Search for the cell housing the specified text and yield its [x, y] center coordinate. 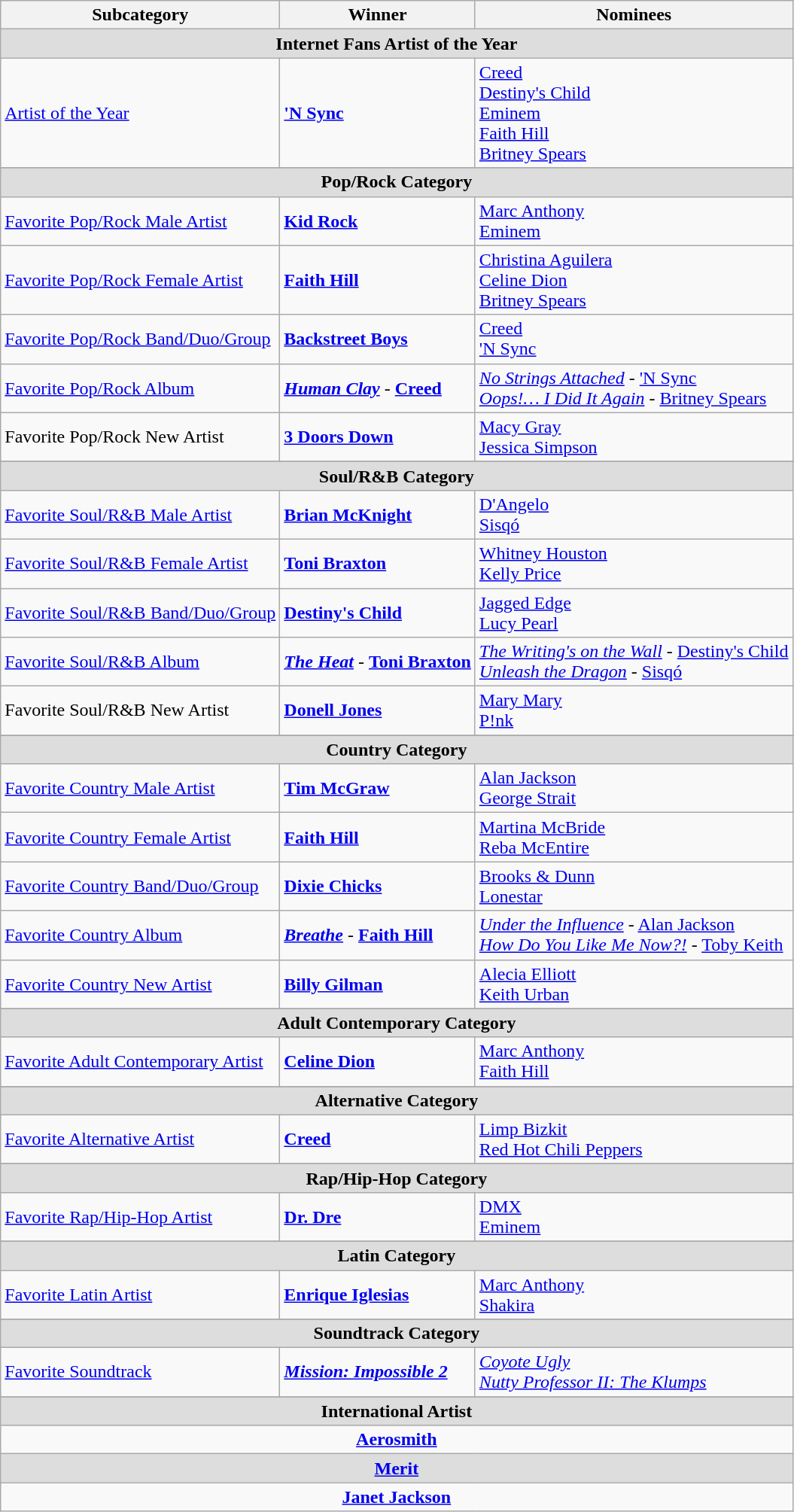
Merit [397, 1468]
Creed Destiny's Child Eminem Faith Hill Britney Spears [634, 113]
Kid Rock [378, 221]
Adult Contemporary Category [397, 1023]
Creed [378, 1139]
Breathe - Faith Hill [378, 935]
Nominees [634, 15]
Favorite Rap/Hip-Hop Artist [140, 1216]
Brooks & Dunn Lonestar [634, 887]
DMX Eminem [634, 1216]
Creed 'N Sync [634, 339]
Rap/Hip-Hop Category [397, 1178]
Country Category [397, 750]
Human Clay - Creed [378, 388]
Favorite Pop/Rock Male Artist [140, 221]
Favorite Pop/Rock Album [140, 388]
Favorite Country New Artist [140, 984]
Under the Influence - Alan Jackson How Do You Like Me Now?! - Toby Keith [634, 935]
Tim McGraw [378, 789]
Mary Mary P!nk [634, 710]
The Heat - Toni Braxton [378, 662]
Aerosmith [397, 1440]
Favorite Soul/R&B Female Artist [140, 563]
Favorite Pop/Rock Band/Duo/Group [140, 339]
Favorite Alternative Artist [140, 1139]
Favorite Soul/R&B Album [140, 662]
Christina Aguilera Celine Dion Britney Spears [634, 280]
Martina McBride Reba McEntire [634, 837]
Marc Anthony Shakira [634, 1294]
Latin Category [397, 1255]
'N Sync [378, 113]
Favorite Soul/R&B Band/Duo/Group [140, 613]
Coyote Ugly Nutty Professor II: The Klumps [634, 1373]
International Artist [397, 1411]
Internet Fans Artist of the Year [397, 44]
Alternative Category [397, 1100]
Favorite Country Album [140, 935]
Destiny's Child [378, 613]
Favorite Soul/R&B Male Artist [140, 515]
Favorite Adult Contemporary Artist [140, 1061]
No Strings Attached - 'N Sync Oops!… I Did It Again - Britney Spears [634, 388]
Toni Braxton [378, 563]
Pop/Rock Category [397, 182]
Favorite Pop/Rock Female Artist [140, 280]
Soul/R&B Category [397, 476]
Jagged Edge Lucy Pearl [634, 613]
Enrique Iglesias [378, 1294]
Macy Gray Jessica Simpson [634, 437]
Favorite Pop/Rock New Artist [140, 437]
Dr. Dre [378, 1216]
Marc Anthony Faith Hill [634, 1061]
Billy Gilman [378, 984]
Alan Jackson George Strait [634, 789]
Dixie Chicks [378, 887]
Backstreet Boys [378, 339]
Janet Jackson [397, 1497]
Favorite Soul/R&B New Artist [140, 710]
Winner [378, 15]
Mission: Impossible 2 [378, 1373]
Soundtrack Category [397, 1334]
Alecia Elliott Keith Urban [634, 984]
Marc Anthony Eminem [634, 221]
Favorite Country Female Artist [140, 837]
The Writing's on the Wall - Destiny's Child Unleash the Dragon - Sisqó [634, 662]
3 Doors Down [378, 437]
Favorite Country Male Artist [140, 789]
Limp Bizkit Red Hot Chili Peppers [634, 1139]
Favorite Latin Artist [140, 1294]
Donell Jones [378, 710]
Artist of the Year [140, 113]
Celine Dion [378, 1061]
Favorite Soundtrack [140, 1373]
Whitney Houston Kelly Price [634, 563]
Favorite Country Band/Duo/Group [140, 887]
Subcategory [140, 15]
Brian McKnight [378, 515]
D'Angelo Sisqó [634, 515]
